Return the [x, y] coordinate for the center point of the cell that contains the specified text.  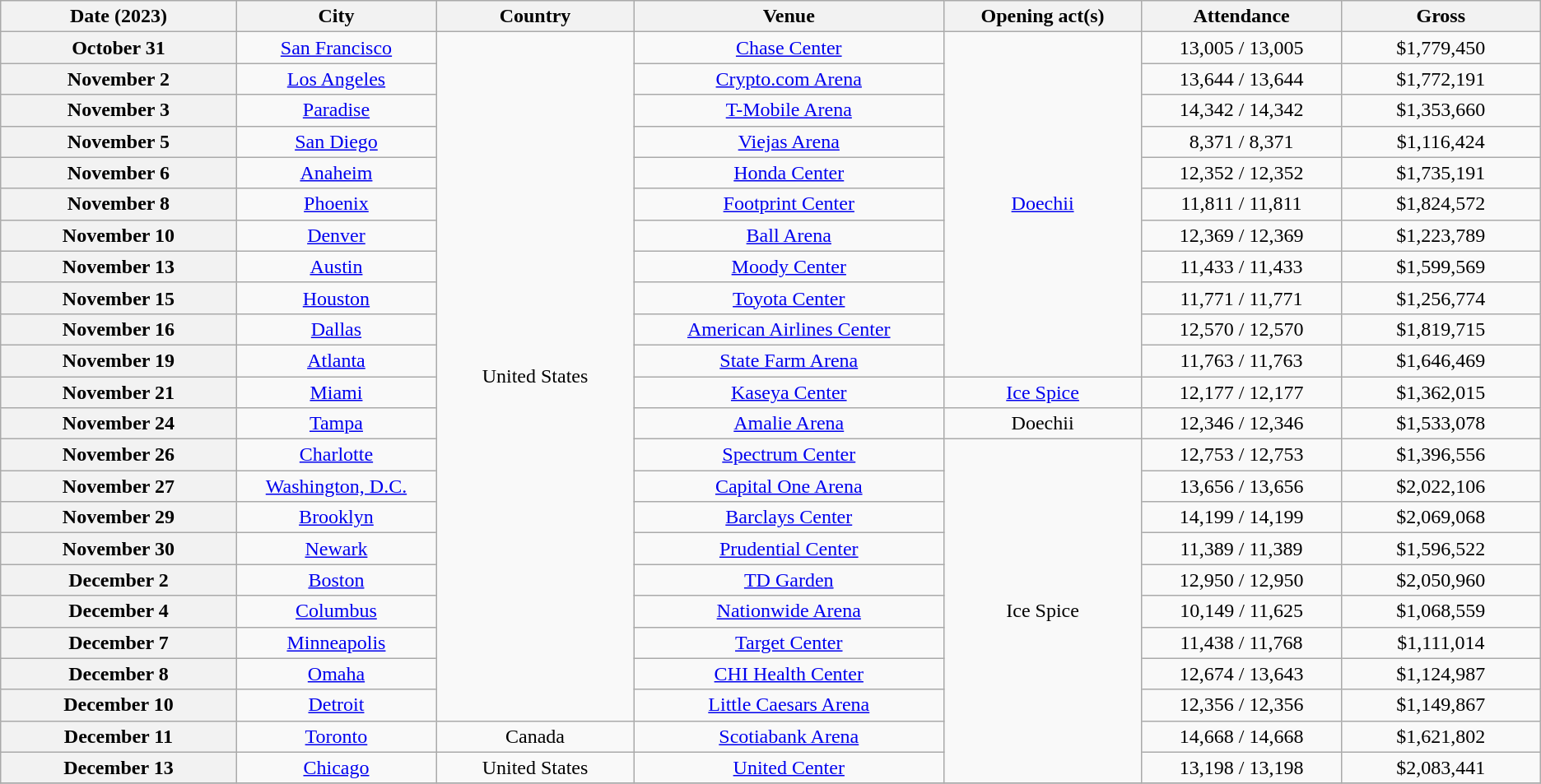
12,369 / 12,369 [1241, 235]
12,177 / 12,177 [1241, 392]
12,352 / 12,352 [1241, 173]
$1,772,191 [1441, 79]
$1,124,987 [1441, 674]
Crypto.com Arena [789, 79]
Miami [336, 392]
13,656 / 13,656 [1241, 486]
Washington, D.C. [336, 486]
November 8 [119, 204]
14,342 / 14,342 [1241, 110]
$1,533,078 [1441, 424]
T-Mobile Arena [789, 110]
$1,599,569 [1441, 267]
13,198 / 13,198 [1241, 768]
November 10 [119, 235]
11,771 / 11,771 [1241, 298]
$1,111,014 [1441, 643]
Chicago [336, 768]
11,811 / 11,811 [1241, 204]
Ball Arena [789, 235]
11,438 / 11,768 [1241, 643]
$2,022,106 [1441, 486]
Viejas Arena [789, 141]
$2,083,441 [1441, 768]
November 27 [119, 486]
November 21 [119, 392]
12,356 / 12,356 [1241, 705]
December 11 [119, 736]
Minneapolis [336, 643]
$2,050,960 [1441, 580]
Amalie Arena [789, 424]
11,389 / 11,389 [1241, 549]
Footprint Center [789, 204]
Anaheim [336, 173]
CHI Health Center [789, 674]
Moody Center [789, 267]
$1,068,559 [1441, 611]
November 3 [119, 110]
San Francisco [336, 48]
Nationwide Arena [789, 611]
November 15 [119, 298]
12,753 / 12,753 [1241, 455]
TD Garden [789, 580]
12,950 / 12,950 [1241, 580]
City [336, 16]
Austin [336, 267]
$1,256,774 [1441, 298]
$1,646,469 [1441, 360]
13,644 / 13,644 [1241, 79]
Los Angeles [336, 79]
14,199 / 14,199 [1241, 517]
Kaseya Center [789, 392]
Opening act(s) [1042, 16]
Honda Center [789, 173]
Paradise [336, 110]
Target Center [789, 643]
12,346 / 12,346 [1241, 424]
November 26 [119, 455]
Barclays Center [789, 517]
December 10 [119, 705]
Capital One Arena [789, 486]
October 31 [119, 48]
December 2 [119, 580]
December 8 [119, 674]
$1,824,572 [1441, 204]
November 6 [119, 173]
November 19 [119, 360]
November 29 [119, 517]
$1,621,802 [1441, 736]
November 2 [119, 79]
10,149 / 11,625 [1241, 611]
8,371 / 8,371 [1241, 141]
$1,362,015 [1441, 392]
State Farm Arena [789, 360]
December 7 [119, 643]
Dallas [336, 329]
11,763 / 11,763 [1241, 360]
San Diego [336, 141]
Scotiabank Arena [789, 736]
$2,069,068 [1441, 517]
13,005 / 13,005 [1241, 48]
Brooklyn [336, 517]
November 24 [119, 424]
Venue [789, 16]
Columbus [336, 611]
Canada [535, 736]
Country [535, 16]
$1,779,450 [1441, 48]
Date (2023) [119, 16]
Toyota Center [789, 298]
Gross [1441, 16]
Little Caesars Arena [789, 705]
December 4 [119, 611]
Tampa [336, 424]
$1,735,191 [1441, 173]
14,668 / 14,668 [1241, 736]
Omaha [336, 674]
$1,353,660 [1441, 110]
Chase Center [789, 48]
$1,819,715 [1441, 329]
Detroit [336, 705]
$1,116,424 [1441, 141]
12,570 / 12,570 [1241, 329]
November 30 [119, 549]
Prudential Center [789, 549]
11,433 / 11,433 [1241, 267]
November 13 [119, 267]
12,674 / 13,643 [1241, 674]
Spectrum Center [789, 455]
American Airlines Center [789, 329]
Attendance [1241, 16]
Phoenix [336, 204]
$1,223,789 [1441, 235]
December 13 [119, 768]
Charlotte [336, 455]
$1,149,867 [1441, 705]
November 16 [119, 329]
United Center [789, 768]
$1,396,556 [1441, 455]
Newark [336, 549]
Houston [336, 298]
November 5 [119, 141]
Boston [336, 580]
Denver [336, 235]
Toronto [336, 736]
$1,596,522 [1441, 549]
Atlanta [336, 360]
